Return the [x, y] coordinate for the center point of the cell that contains the specified text.  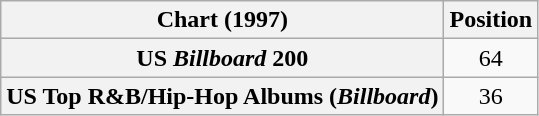
US Billboard 200 [222, 58]
US Top R&B/Hip-Hop Albums (Billboard) [222, 96]
64 [491, 58]
Chart (1997) [222, 20]
36 [491, 96]
Position [491, 20]
